Identify which cell holds the provided text, then report its (X, Y) central coordinate. 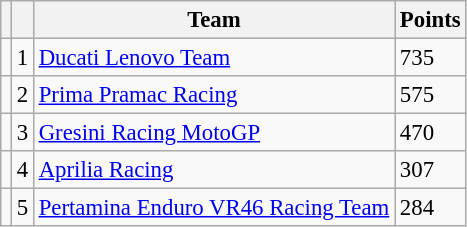
470 (430, 133)
Points (430, 20)
2 (22, 95)
307 (430, 170)
Prima Pramac Racing (214, 95)
Pertamina Enduro VR46 Racing Team (214, 208)
1 (22, 58)
735 (430, 58)
3 (22, 133)
284 (430, 208)
575 (430, 95)
Gresini Racing MotoGP (214, 133)
Ducati Lenovo Team (214, 58)
Aprilia Racing (214, 170)
5 (22, 208)
Team (214, 20)
4 (22, 170)
